Pinpoint the cell where the given text exists, returning its (x, y) midpoint coordinate. 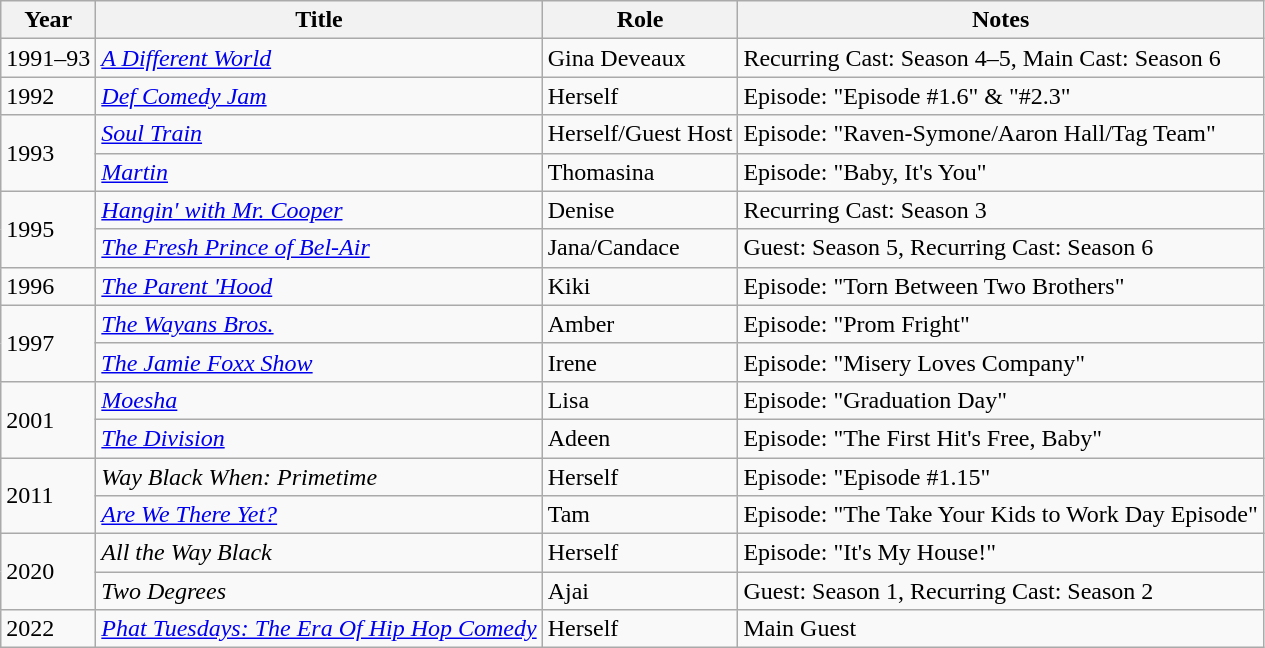
The Fresh Prince of Bel-Air (319, 248)
2001 (48, 419)
Recurring Cast: Season 4–5, Main Cast: Season 6 (1000, 58)
Def Comedy Jam (319, 96)
All the Way Black (319, 553)
Title (319, 20)
A Different World (319, 58)
1995 (48, 229)
Are We There Yet? (319, 515)
Episode: "Episode #1.15" (1000, 477)
Gina Deveaux (640, 58)
Episode: "Raven-Symone/Aaron Hall/Tag Team" (1000, 134)
1992 (48, 96)
The Parent 'Hood (319, 286)
Main Guest (1000, 629)
Episode: "Torn Between Two Brothers" (1000, 286)
Notes (1000, 20)
1993 (48, 153)
Two Degrees (319, 591)
Denise (640, 210)
Episode: "Baby, It's You" (1000, 172)
Episode: "Misery Loves Company" (1000, 362)
Recurring Cast: Season 3 (1000, 210)
Tam (640, 515)
Episode: "It's My House!" (1000, 553)
Irene (640, 362)
The Wayans Bros. (319, 324)
Episode: "The Take Your Kids to Work Day Episode" (1000, 515)
Kiki (640, 286)
Way Black When: Primetime (319, 477)
Thomasina (640, 172)
Year (48, 20)
Soul Train (319, 134)
Amber (640, 324)
Episode: "Episode #1.6" & "#2.3" (1000, 96)
Episode: "Graduation Day" (1000, 400)
Episode: "The First Hit's Free, Baby" (1000, 438)
Jana/Candace (640, 248)
2020 (48, 572)
Moesha (319, 400)
Phat Tuesdays: The Era Of Hip Hop Comedy (319, 629)
Episode: "Prom Fright" (1000, 324)
Herself/Guest Host (640, 134)
Ajai (640, 591)
Lisa (640, 400)
1996 (48, 286)
Martin (319, 172)
2022 (48, 629)
Adeen (640, 438)
Guest: Season 5, Recurring Cast: Season 6 (1000, 248)
1991–93 (48, 58)
1997 (48, 343)
The Division (319, 438)
The Jamie Foxx Show (319, 362)
Guest: Season 1, Recurring Cast: Season 2 (1000, 591)
Hangin' with Mr. Cooper (319, 210)
Role (640, 20)
2011 (48, 496)
